Determine the (X, Y) coordinate at the center of the cell enclosing the given text.  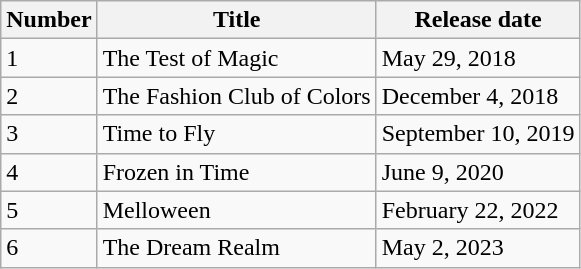
The Dream Realm (236, 248)
The Fashion Club of Colors (236, 96)
Time to Fly (236, 134)
4 (49, 172)
1 (49, 58)
May 2, 2023 (478, 248)
2 (49, 96)
Frozen in Time (236, 172)
The Test of Magic (236, 58)
February 22, 2022 (478, 210)
Number (49, 20)
May 29, 2018 (478, 58)
Melloween (236, 210)
December 4, 2018 (478, 96)
5 (49, 210)
3 (49, 134)
June 9, 2020 (478, 172)
Release date (478, 20)
September 10, 2019 (478, 134)
6 (49, 248)
Title (236, 20)
